Determine the [x, y] coordinate at the center of the cell enclosing the given text.  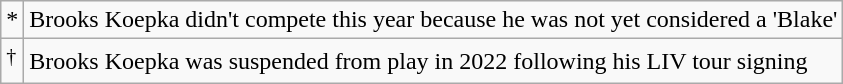
* [12, 20]
Brooks Koepka didn't compete this year because he was not yet considered a 'Blake' [434, 20]
Brooks Koepka was suspended from play in 2022 following his LIV tour signing [434, 62]
† [12, 62]
